Provide the [x, y] coordinate of the cell's center where the given text is located.  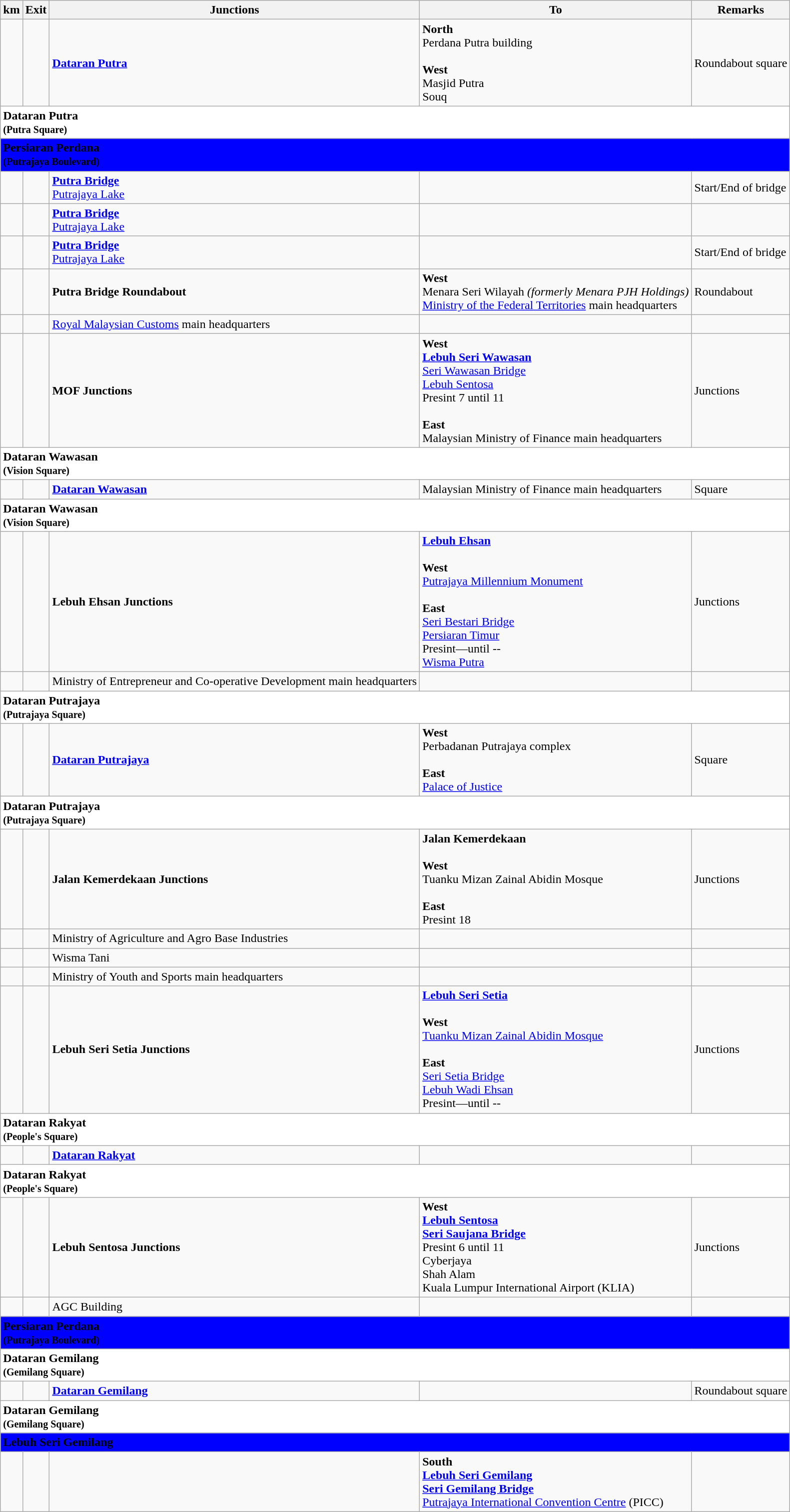
Dataran Putra(Putra Square) [395, 122]
Dataran Putra [235, 63]
Lebuh EhsanWestPutrajaya Millennium MonumentEastSeri Bestari BridgePersiaran TimurPresint—until --Wisma Putra [556, 602]
Roundabout [741, 291]
Dataran Rakyat [235, 1155]
NorthPerdana Putra buildingWestMasjid PutraSouq [556, 63]
Malaysian Ministry of Finance main headquarters [556, 489]
Lebuh Ehsan Junctions [235, 602]
WestPerbadanan Putrajaya complexEastPalace of Justice [556, 760]
Wisma Tani [235, 957]
Lebuh Seri Setia Junctions [235, 1049]
Putra Bridge Roundabout [235, 291]
Lebuh Seri SetiaWestTuanku Mizan Zainal Abidin MosqueEastSeri Setia BridgeLebuh Wadi EhsanPresint—until -- [556, 1049]
Remarks [741, 10]
Exit [36, 10]
Dataran Gemilang [235, 1391]
WestLebuh Seri WawasanSeri Wawasan BridgeLebuh SentosaPresint 7 until 11EastMalaysian Ministry of Finance main headquarters [556, 390]
Jalan Kemerdekaan Junctions [235, 879]
To [556, 10]
Dataran Wawasan [235, 489]
SouthLebuh Seri GemilangSeri Gemilang BridgePutrajaya International Convention Centre (PICC) [556, 1482]
Lebuh Seri Gemilang [395, 1442]
AGC Building [235, 1306]
Lebuh Sentosa Junctions [235, 1247]
MOF Junctions [235, 390]
Royal Malaysian Customs main headquarters [235, 324]
Dataran Putrajaya [235, 760]
Ministry of Agriculture and Agro Base Industries [235, 938]
WestLebuh SentosaSeri Saujana BridgePresint 6 until 11CyberjayaShah AlamKuala Lumpur International Airport (KLIA) [556, 1247]
Jalan KemerdekaanWestTuanku Mizan Zainal Abidin MosqueEastPresint 18 [556, 879]
WestMenara Seri Wilayah (formerly Menara PJH Holdings)Ministry of the Federal Territories main headquarters [556, 291]
Ministry of Entrepreneur and Co-operative Development main headquarters [235, 681]
km [11, 10]
Ministry of Youth and Sports main headquarters [235, 976]
